Output the (x, y) coordinate of the center of the cell containing the given text.  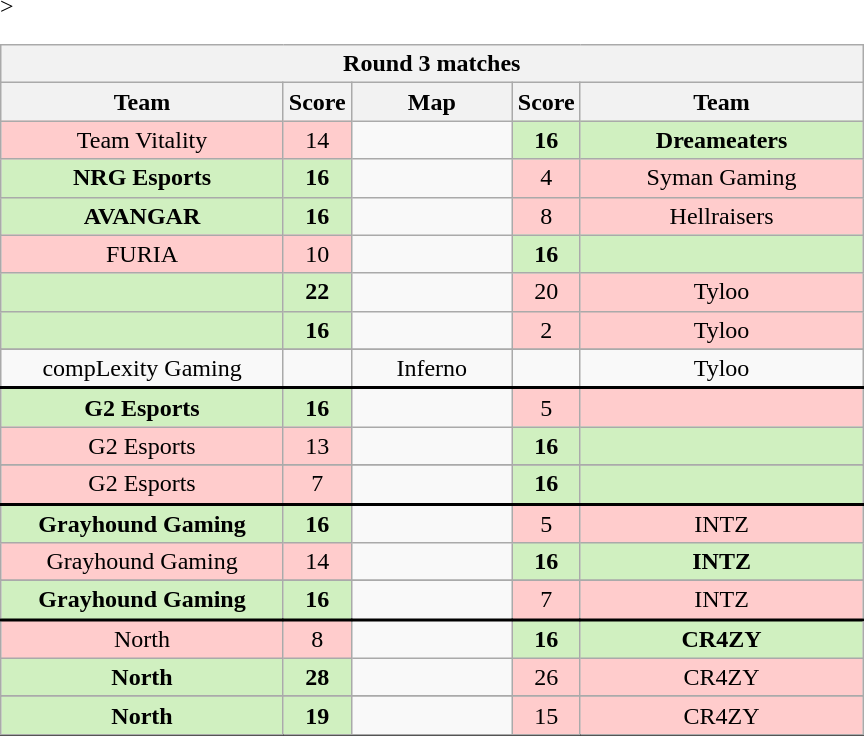
compLexity Gaming (142, 368)
26 (546, 677)
Map (432, 102)
Inferno (432, 368)
Hellraisers (722, 216)
22 (317, 292)
2 (546, 330)
AVANGAR (142, 216)
20 (546, 292)
4 (546, 178)
10 (317, 254)
NRG Esports (142, 178)
Round 3 matches (432, 64)
Dreameaters (722, 140)
19 (317, 716)
15 (546, 716)
Syman Gaming (722, 178)
28 (317, 677)
13 (317, 446)
FURIA (142, 254)
Team Vitality (142, 140)
